Return the (X, Y) coordinate for the center point of the cell that contains the specified text.  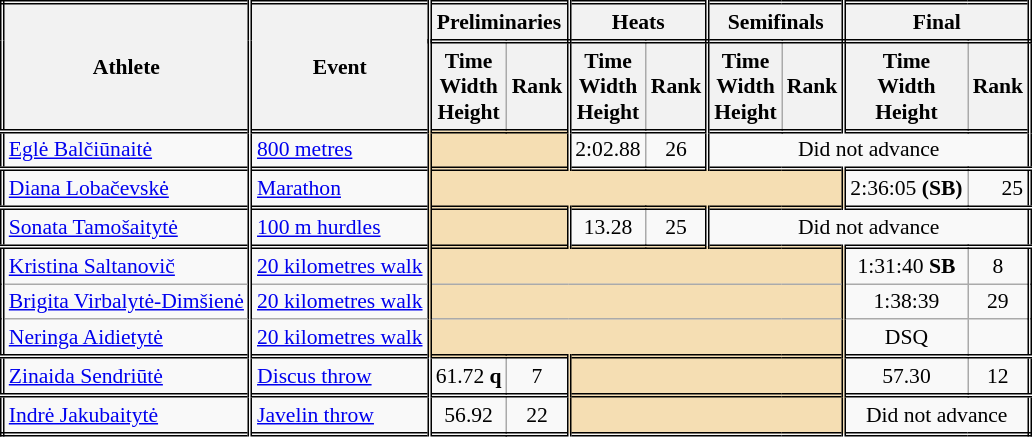
Sonata Tamošaitytė (126, 228)
22 (538, 414)
13.28 (608, 228)
57.30 (906, 376)
Zinaida Sendriūtė (126, 376)
Discus throw (340, 376)
Marathon (340, 190)
100 m hurdles (340, 228)
Neringa Aidietytė (126, 338)
Heats (638, 22)
Brigita Virbalytė-Dimšienė (126, 302)
Semifinals (776, 22)
26 (677, 150)
DSQ (906, 338)
Javelin throw (340, 414)
Diana Lobačevskė (126, 190)
Eglė Balčiūnaitė (126, 150)
Indrė Jakubaitytė (126, 414)
1:31:40 SB (906, 266)
12 (999, 376)
Final (937, 22)
Event (340, 67)
8 (999, 266)
56.92 (468, 414)
29 (999, 302)
61.72 q (468, 376)
2:02.88 (608, 150)
Athlete (126, 67)
7 (538, 376)
800 metres (340, 150)
Kristina Saltanovič (126, 266)
1:38:39 (906, 302)
2:36:05 (SB) (906, 190)
Preliminaries (499, 22)
